Locate the cell with the specified text and output its [x, y] center coordinate. 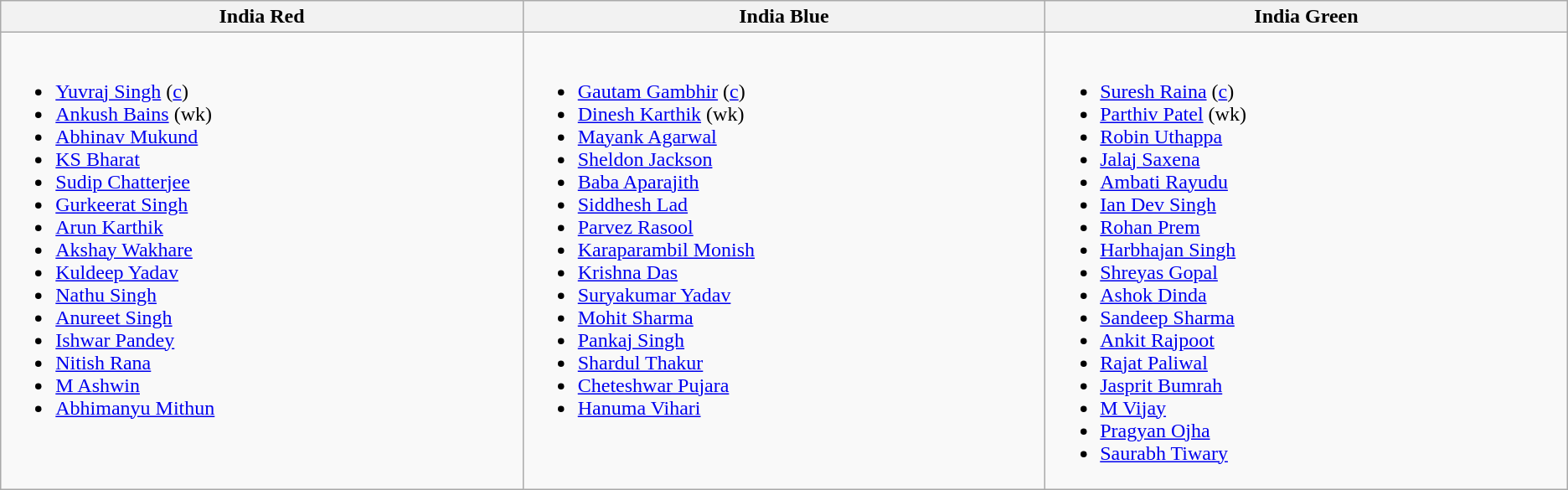
India Green [1307, 17]
India Red [261, 17]
India Blue [784, 17]
